Output the (X, Y) coordinate of the center of the cell containing the given text.  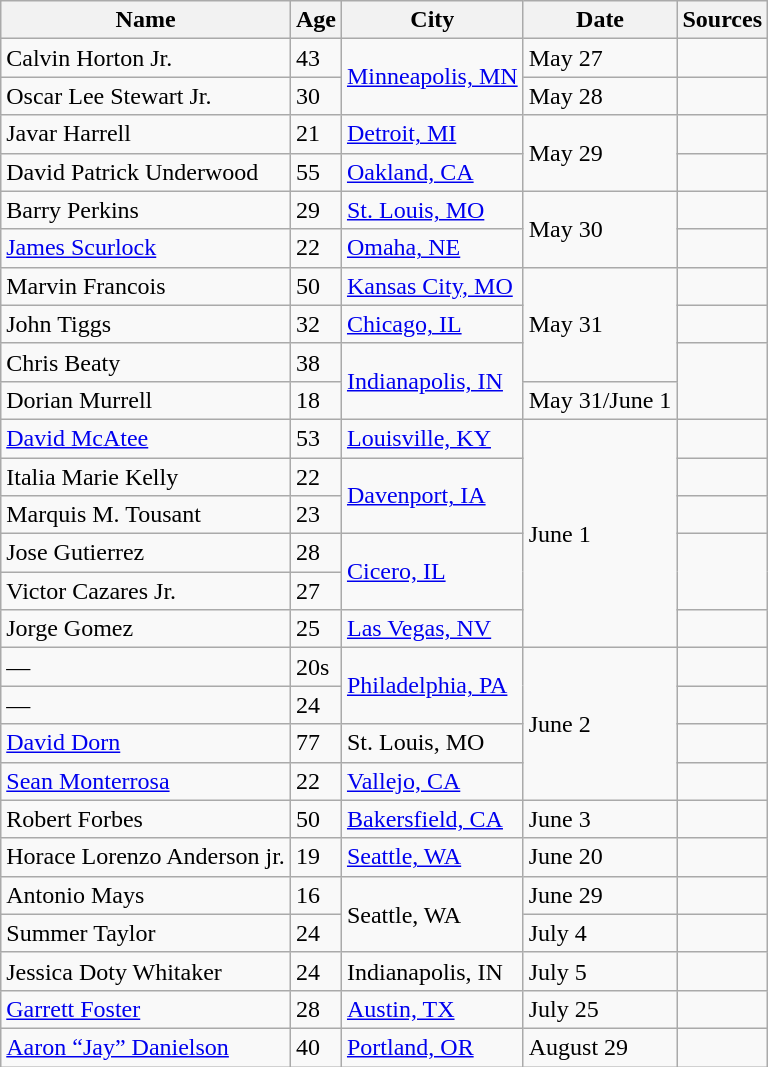
May 28 (600, 96)
Dorian Murrell (146, 400)
77 (316, 743)
Philadelphia, PA (432, 686)
May 30 (600, 229)
53 (316, 438)
Omaha, NE (432, 248)
19 (316, 857)
Vallejo, CA (432, 781)
Italia Marie Kelly (146, 477)
18 (316, 400)
25 (316, 629)
29 (316, 210)
38 (316, 362)
August 29 (600, 1047)
40 (316, 1047)
May 27 (600, 58)
May 31/June 1 (600, 400)
Name (146, 20)
Detroit, MI (432, 134)
Aaron “Jay” Danielson (146, 1047)
21 (316, 134)
Summer Taylor (146, 933)
June 3 (600, 819)
May 31 (600, 324)
Chicago, IL (432, 324)
June 29 (600, 895)
Horace Lorenzo Anderson jr. (146, 857)
Antonio Mays (146, 895)
Date (600, 20)
Jorge Gomez (146, 629)
Bakersfield, CA (432, 819)
Jessica Doty Whitaker (146, 971)
David Patrick Underwood (146, 172)
Austin, TX (432, 1009)
July 25 (600, 1009)
David Dorn (146, 743)
Oscar Lee Stewart Jr. (146, 96)
June 1 (600, 533)
Victor Cazares Jr. (146, 591)
Robert Forbes (146, 819)
City (432, 20)
55 (316, 172)
June 20 (600, 857)
May 29 (600, 153)
Age (316, 20)
Calvin Horton Jr. (146, 58)
David McAtee (146, 438)
32 (316, 324)
Marquis M. Tousant (146, 515)
Barry Perkins (146, 210)
23 (316, 515)
30 (316, 96)
Cicero, IL (432, 572)
July 4 (600, 933)
Louisville, KY (432, 438)
Garrett Foster (146, 1009)
16 (316, 895)
Minneapolis, MN (432, 77)
Sean Monterrosa (146, 781)
Las Vegas, NV (432, 629)
Oakland, CA (432, 172)
Sources (722, 20)
43 (316, 58)
Kansas City, MO (432, 286)
June 2 (600, 724)
James Scurlock (146, 248)
Jose Gutierrez (146, 553)
20s (316, 667)
Portland, OR (432, 1047)
Chris Beaty (146, 362)
27 (316, 591)
John Tiggs (146, 324)
Javar Harrell (146, 134)
July 5 (600, 971)
Davenport, IA (432, 496)
Marvin Francois (146, 286)
